Output the (X, Y) coordinate of the center of the cell containing the given text.  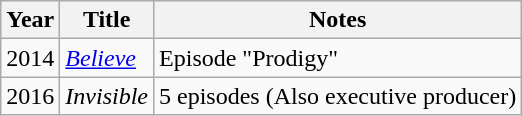
Episode "Prodigy" (338, 58)
Believe (107, 58)
2014 (30, 58)
2016 (30, 96)
Title (107, 20)
Invisible (107, 96)
Year (30, 20)
Notes (338, 20)
5 episodes (Also executive producer) (338, 96)
